Capture the cell that displays the provided text and extract its (x, y) central coordinate. 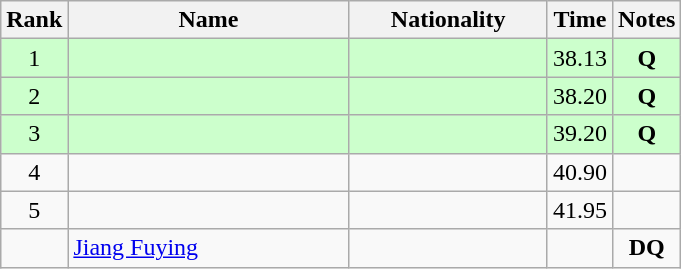
Rank (34, 20)
Name (208, 20)
2 (34, 96)
5 (34, 210)
41.95 (580, 210)
38.13 (580, 58)
39.20 (580, 134)
Notes (647, 20)
40.90 (580, 172)
Jiang Fuying (208, 248)
Time (580, 20)
38.20 (580, 96)
3 (34, 134)
4 (34, 172)
1 (34, 58)
DQ (647, 248)
Nationality (448, 20)
